Locate the cell with the specified text and output its (X, Y) center coordinate. 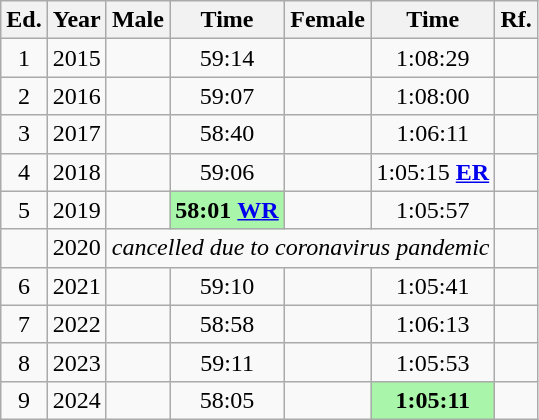
1 (24, 58)
5 (24, 210)
1:05:11 (433, 400)
2023 (76, 362)
58:40 (228, 134)
1:05:53 (433, 362)
1:06:13 (433, 324)
Year (76, 20)
2021 (76, 286)
7 (24, 324)
4 (24, 172)
2019 (76, 210)
2022 (76, 324)
1:05:15 ER (433, 172)
59:07 (228, 96)
59:10 (228, 286)
2020 (76, 248)
6 (24, 286)
58:58 (228, 324)
9 (24, 400)
Male (138, 20)
1:05:41 (433, 286)
59:14 (228, 58)
2018 (76, 172)
Female (328, 20)
2015 (76, 58)
58:01 WR (228, 210)
Rf. (516, 20)
1:05:57 (433, 210)
59:11 (228, 362)
2 (24, 96)
2024 (76, 400)
2016 (76, 96)
3 (24, 134)
8 (24, 362)
Ed. (24, 20)
1:06:11 (433, 134)
1:08:00 (433, 96)
58:05 (228, 400)
59:06 (228, 172)
1:08:29 (433, 58)
cancelled due to coronavirus pandemic (300, 248)
2017 (76, 134)
